Extract the (x, y) coordinate from the center of the cell holding the provided text.  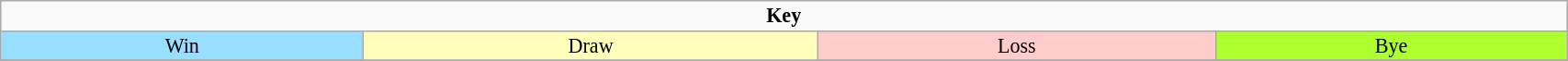
Win (182, 45)
Key (784, 15)
Bye (1391, 45)
Loss (1016, 45)
Draw (591, 45)
